Extract the [X, Y] coordinate from the center of the cell holding the provided text.  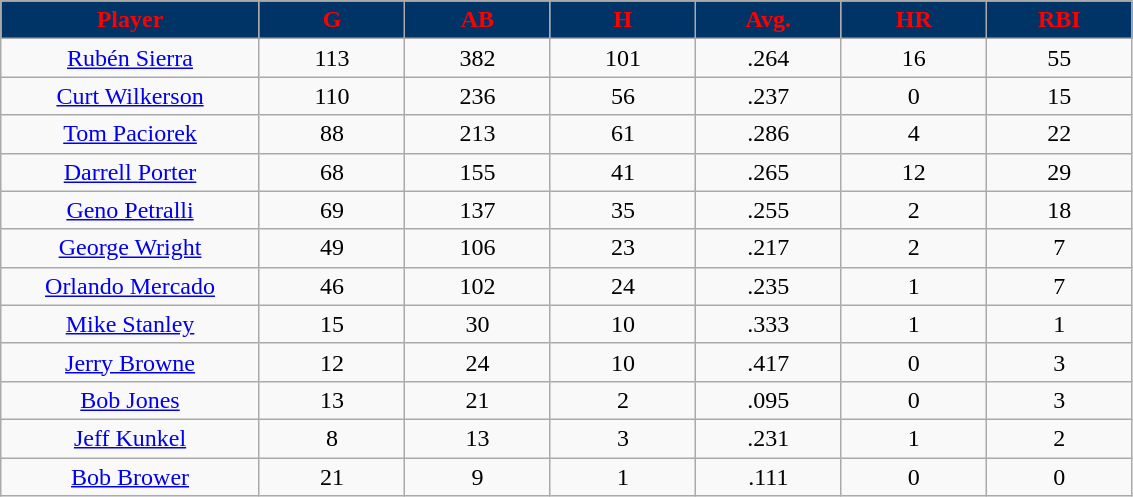
Mike Stanley [130, 324]
Tom Paciorek [130, 134]
Curt Wilkerson [130, 96]
Jeff Kunkel [130, 438]
.095 [768, 400]
Bob Jones [130, 400]
382 [478, 58]
Jerry Browne [130, 362]
.286 [768, 134]
RBI [1059, 20]
.265 [768, 172]
.264 [768, 58]
9 [478, 477]
137 [478, 210]
236 [478, 96]
213 [478, 134]
69 [332, 210]
Rubén Sierra [130, 58]
.231 [768, 438]
.255 [768, 210]
155 [478, 172]
HR [914, 20]
.333 [768, 324]
Geno Petralli [130, 210]
.217 [768, 248]
18 [1059, 210]
35 [622, 210]
8 [332, 438]
23 [622, 248]
.235 [768, 286]
106 [478, 248]
Orlando Mercado [130, 286]
.237 [768, 96]
101 [622, 58]
Player [130, 20]
.417 [768, 362]
56 [622, 96]
68 [332, 172]
88 [332, 134]
22 [1059, 134]
4 [914, 134]
29 [1059, 172]
H [622, 20]
30 [478, 324]
61 [622, 134]
G [332, 20]
110 [332, 96]
55 [1059, 58]
46 [332, 286]
Darrell Porter [130, 172]
.111 [768, 477]
Avg. [768, 20]
113 [332, 58]
102 [478, 286]
41 [622, 172]
Bob Brower [130, 477]
AB [478, 20]
George Wright [130, 248]
49 [332, 248]
16 [914, 58]
